Output the [x, y] coordinate of the center of the cell containing the given text.  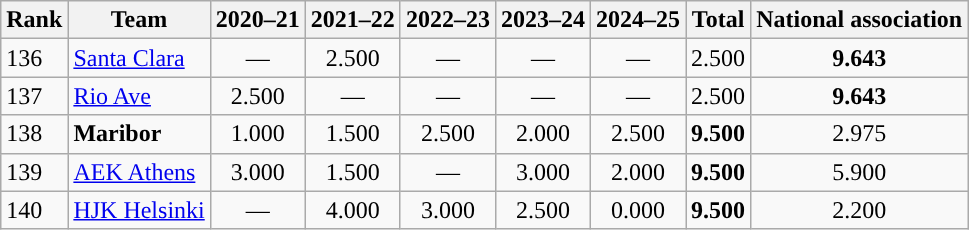
Rank [34, 20]
5.900 [860, 172]
2020–21 [258, 20]
2.975 [860, 134]
137 [34, 96]
Maribor [139, 134]
0.000 [638, 210]
Santa Clara [139, 58]
Rio Ave [139, 96]
140 [34, 210]
139 [34, 172]
136 [34, 58]
2.200 [860, 210]
2024–25 [638, 20]
2022–23 [448, 20]
Team [139, 20]
2023–24 [542, 20]
HJK Helsinki [139, 210]
1.000 [258, 134]
138 [34, 134]
Total [718, 20]
National association [860, 20]
2021–22 [352, 20]
4.000 [352, 210]
AEK Athens [139, 172]
